Find where the given text appears and provide that cell's center as [X, Y] coordinate. 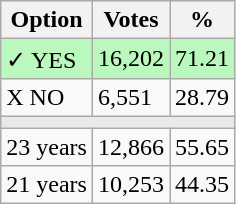
6,551 [130, 97]
% [202, 20]
Votes [130, 20]
16,202 [130, 59]
28.79 [202, 97]
X NO [47, 97]
Option [47, 20]
44.35 [202, 185]
12,866 [130, 147]
21 years [47, 185]
71.21 [202, 59]
55.65 [202, 147]
10,253 [130, 185]
23 years [47, 147]
✓ YES [47, 59]
